For the text-containing cell, return its midpoint in (X, Y) coordinate format. 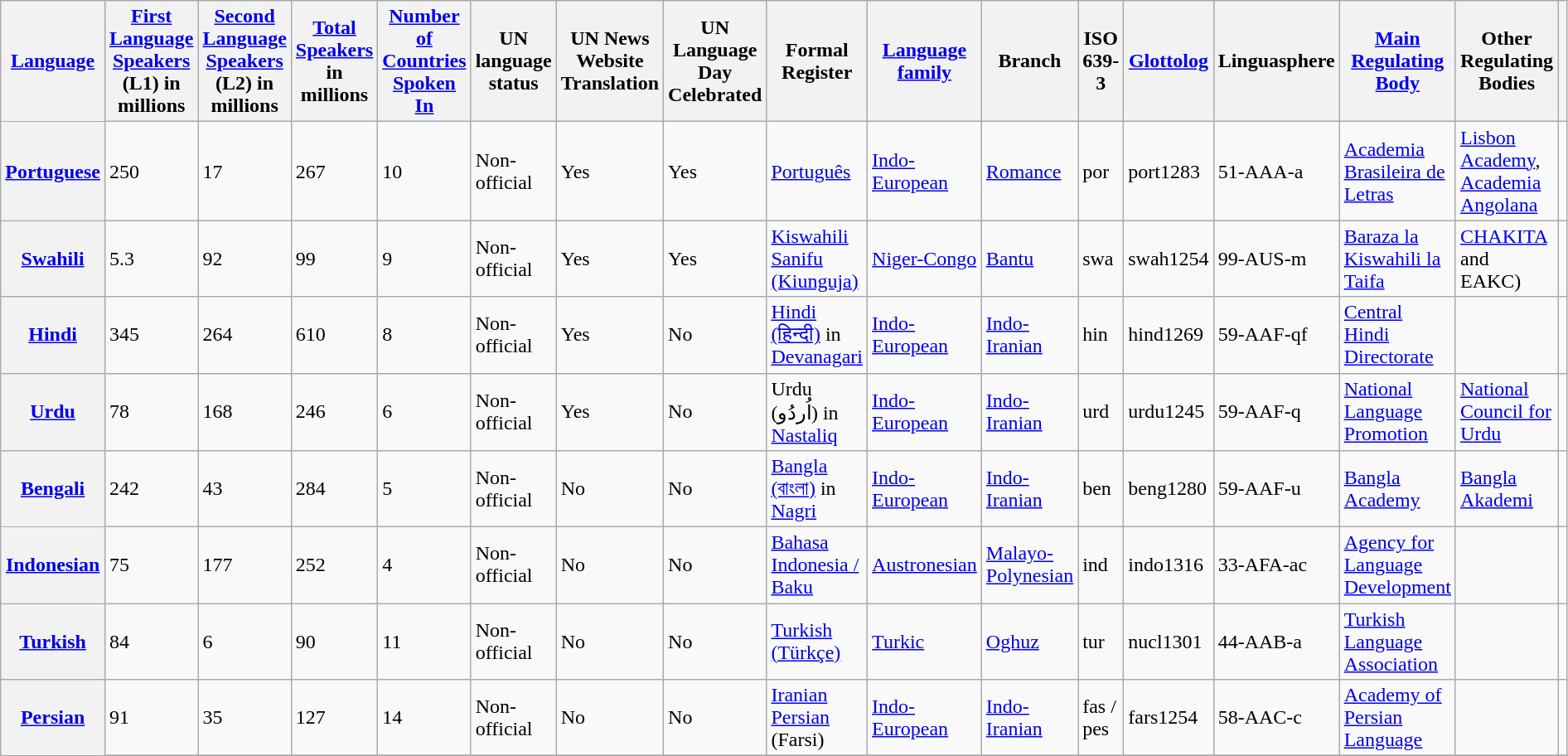
Bahasa Indonesia / Baku (817, 565)
99 (334, 259)
swa (1101, 259)
17 (244, 171)
Bangla Akademi (1507, 489)
127 (334, 718)
UN News Website Translation (610, 61)
43 (244, 489)
Austronesian (925, 565)
Branch (1029, 61)
44-AAB-a (1276, 642)
246 (334, 412)
indo1316 (1169, 565)
78 (151, 412)
port1283 (1169, 171)
Linguasphere (1276, 61)
Number of Countries Spoken In (424, 61)
99-AUS-m (1276, 259)
58-AAC-c (1276, 718)
fars1254 (1169, 718)
ben (1101, 489)
8 (424, 335)
Turkic (925, 642)
90 (334, 642)
91 (151, 718)
177 (244, 565)
84 (151, 642)
267 (334, 171)
242 (151, 489)
CHAKITA and EAKC) (1507, 259)
Central Hindi Directorate (1397, 335)
14 (424, 718)
Kiswahili Sanifu (Kiunguja) (817, 259)
Hindi (53, 335)
4 (424, 565)
Agency for Language Development (1397, 565)
Bengali (53, 489)
5 (424, 489)
33-AFA-ac (1276, 565)
75 (151, 565)
Urdu (53, 412)
250 (151, 171)
Formal Register (817, 61)
Glottolog (1169, 61)
Turkish (53, 642)
168 (244, 412)
beng1280 (1169, 489)
Bantu (1029, 259)
35 (244, 718)
Niger-Congo (925, 259)
10 (424, 171)
Swahili (53, 259)
tur (1101, 642)
284 (334, 489)
Bangla (বাংলা) in Nagri (817, 489)
59-AAF-q (1276, 412)
Other Regulating Bodies (1507, 61)
Academy of Persian Language (1397, 718)
ind (1101, 565)
51-AAA-a (1276, 171)
fas / pes (1101, 718)
First Language Speakers (L1) in millions (151, 61)
Language (53, 61)
urdu1245 (1169, 412)
59-AAF-qf (1276, 335)
264 (244, 335)
610 (334, 335)
Academia Brasileira de Letras (1397, 171)
urd (1101, 412)
Hindi (हिन्दी) in Devanagari (817, 335)
Oghuz (1029, 642)
11 (424, 642)
92 (244, 259)
por (1101, 171)
hin (1101, 335)
nucl1301 (1169, 642)
9 (424, 259)
345 (151, 335)
Turkish (Türkçe) (817, 642)
Indonesian (53, 565)
Portuguese (53, 171)
Turkish Language Association (1397, 642)
ISO 639-3 (1101, 61)
National Council for Urdu (1507, 412)
National Language Promotion (1397, 412)
Urdu (اُردُو) in Nastaliq (817, 412)
Romance (1029, 171)
UN Language Day Celebrated (715, 61)
Persian (53, 718)
swah1254 (1169, 259)
Total Speakers in millions (334, 61)
Main Regulating Body (1397, 61)
Português (817, 171)
hind1269 (1169, 335)
Lisbon Academy, Academia Angolana (1507, 171)
Baraza la Kiswahili la Taifa (1397, 259)
59-AAF-u (1276, 489)
252 (334, 565)
Language family (925, 61)
5.3 (151, 259)
UN language status (514, 61)
Iranian Persian (Farsi) (817, 718)
Second Language Speakers (L2) in millions (244, 61)
Malayo-Polynesian (1029, 565)
Bangla Academy (1397, 489)
